Output the [x, y] coordinate of the center of the cell containing the given text.  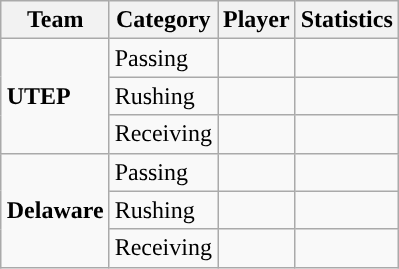
Player [257, 20]
Team [55, 20]
Category [163, 20]
Delaware [55, 210]
UTEP [55, 96]
Statistics [346, 20]
